Locate the cell with the specified text and output its [X, Y] center coordinate. 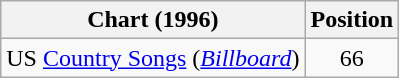
66 [352, 58]
Chart (1996) [153, 20]
US Country Songs (Billboard) [153, 58]
Position [352, 20]
